Detect which cell encompasses the target text, then output its (X, Y) center coordinate. 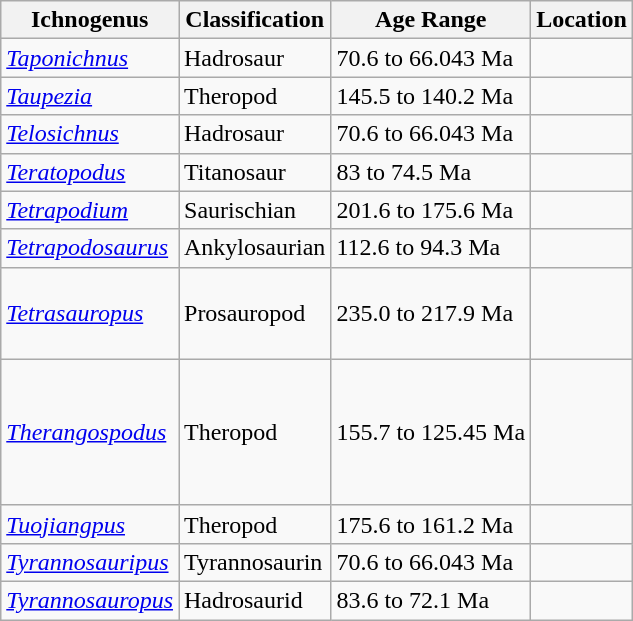
Saurischian (254, 210)
Tetrapodium (90, 210)
Tetrapodosaurus (90, 248)
Hadrosaurid (254, 600)
Telosichnus (90, 134)
Prosauropod (254, 313)
Tyrannosauripus (90, 562)
Age Range (431, 20)
Tyrannosaurin (254, 562)
201.6 to 175.6 Ma (431, 210)
Ankylosaurian (254, 248)
Tyrannosauropus (90, 600)
175.6 to 161.2 Ma (431, 524)
Teratopodus (90, 172)
Classification (254, 20)
Location (582, 20)
Tetrasauropus (90, 313)
Therangospodus (90, 432)
155.7 to 125.45 Ma (431, 432)
83 to 74.5 Ma (431, 172)
83.6 to 72.1 Ma (431, 600)
145.5 to 140.2 Ma (431, 96)
112.6 to 94.3 Ma (431, 248)
Ichnogenus (90, 20)
Taupezia (90, 96)
235.0 to 217.9 Ma (431, 313)
Taponichnus (90, 58)
Tuojiangpus (90, 524)
Titanosaur (254, 172)
